Find where the given text appears and provide that cell's center as [x, y] coordinate. 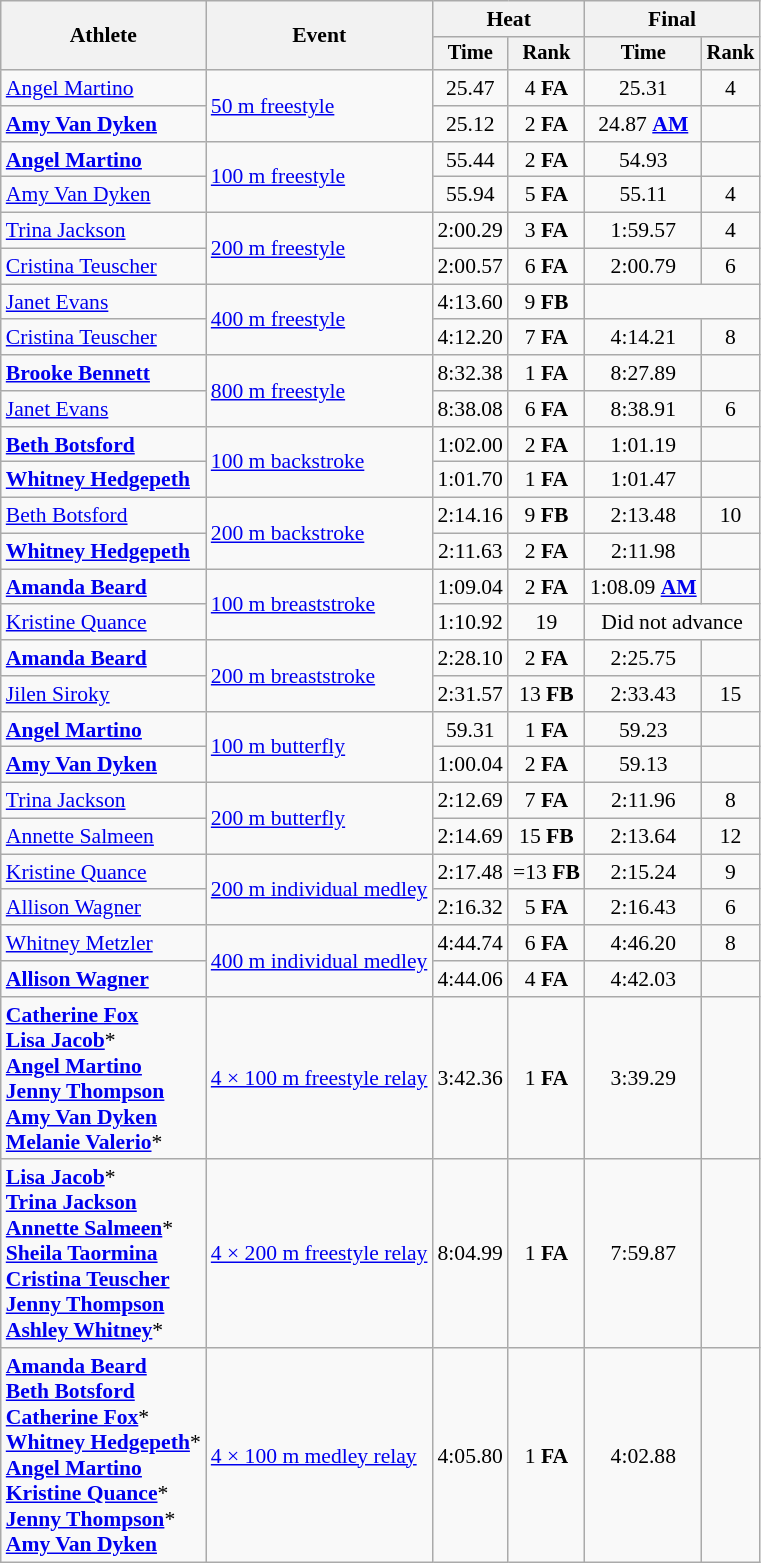
8:32.38 [470, 373]
4 × 100 m medley relay [320, 1455]
1:01.70 [470, 480]
7:59.87 [644, 1254]
100 m butterfly [320, 748]
4:46.20 [644, 943]
4:14.21 [644, 338]
Annette Salmeen [104, 837]
400 m freestyle [320, 320]
200 m breaststroke [320, 676]
1:01.47 [644, 480]
Brooke Bennett [104, 373]
2:13.48 [644, 516]
Lisa Jacob*Trina JacksonAnnette Salmeen*Sheila TaorminaCristina TeuscherJenny ThompsonAshley Whitney* [104, 1254]
3 FA [546, 231]
55.94 [470, 195]
=13 FB [546, 872]
4:02.88 [644, 1455]
100 m breaststroke [320, 604]
19 [546, 623]
100 m backstroke [320, 462]
3:39.29 [644, 1078]
400 m individual medley [320, 960]
15 [731, 694]
24.87 AM [644, 124]
25.47 [470, 88]
4:42.03 [644, 979]
59.13 [644, 765]
1:01.19 [644, 445]
2:11.63 [470, 552]
15 FB [546, 837]
55.44 [470, 160]
2:12.69 [470, 801]
12 [731, 837]
200 m freestyle [320, 248]
200 m individual medley [320, 890]
Event [320, 36]
Athlete [104, 36]
2:31.57 [470, 694]
4 × 100 m freestyle relay [320, 1078]
25.12 [470, 124]
8:38.91 [644, 409]
800 m freestyle [320, 390]
4 × 200 m freestyle relay [320, 1254]
2:25.75 [644, 658]
2:14.16 [470, 516]
2:00.57 [470, 267]
8:04.99 [470, 1254]
200 m backstroke [320, 534]
2:16.43 [644, 908]
Final [672, 19]
100 m freestyle [320, 178]
1:09.04 [470, 587]
8:27.89 [644, 373]
55.11 [644, 195]
4:12.20 [470, 338]
2:14.69 [470, 837]
Amanda BeardBeth BotsfordCatherine Fox*Whitney Hedgepeth*Angel MartinoKristine Quance*Jenny Thompson*Amy Van Dyken [104, 1455]
1:08.09 AM [644, 587]
50 m freestyle [320, 106]
8:38.08 [470, 409]
4:44.74 [470, 943]
Heat [508, 19]
1:00.04 [470, 765]
Did not advance [672, 623]
2:11.96 [644, 801]
1:02.00 [470, 445]
2:00.79 [644, 267]
2:16.32 [470, 908]
3:42.36 [470, 1078]
1:10.92 [470, 623]
54.93 [644, 160]
59.31 [470, 730]
2:11.98 [644, 552]
13 FB [546, 694]
Catherine FoxLisa Jacob*Angel MartinoJenny ThompsonAmy Van DykenMelanie Valerio* [104, 1078]
4:05.80 [470, 1455]
4:44.06 [470, 979]
2:15.24 [644, 872]
59.23 [644, 730]
9 [731, 872]
2:28.10 [470, 658]
Jilen Siroky [104, 694]
2:13.64 [644, 837]
25.31 [644, 88]
4:13.60 [470, 302]
Whitney Metzler [104, 943]
10 [731, 516]
1:59.57 [644, 231]
2:00.29 [470, 231]
2:17.48 [470, 872]
200 m butterfly [320, 818]
2:33.43 [644, 694]
